Output the [X, Y] coordinate of the center of the cell containing the given text.  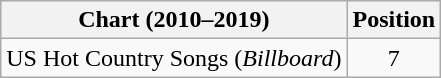
Chart (2010–2019) [174, 20]
7 [394, 58]
US Hot Country Songs (Billboard) [174, 58]
Position [394, 20]
